Locate the cell with the specified text and output its (X, Y) center coordinate. 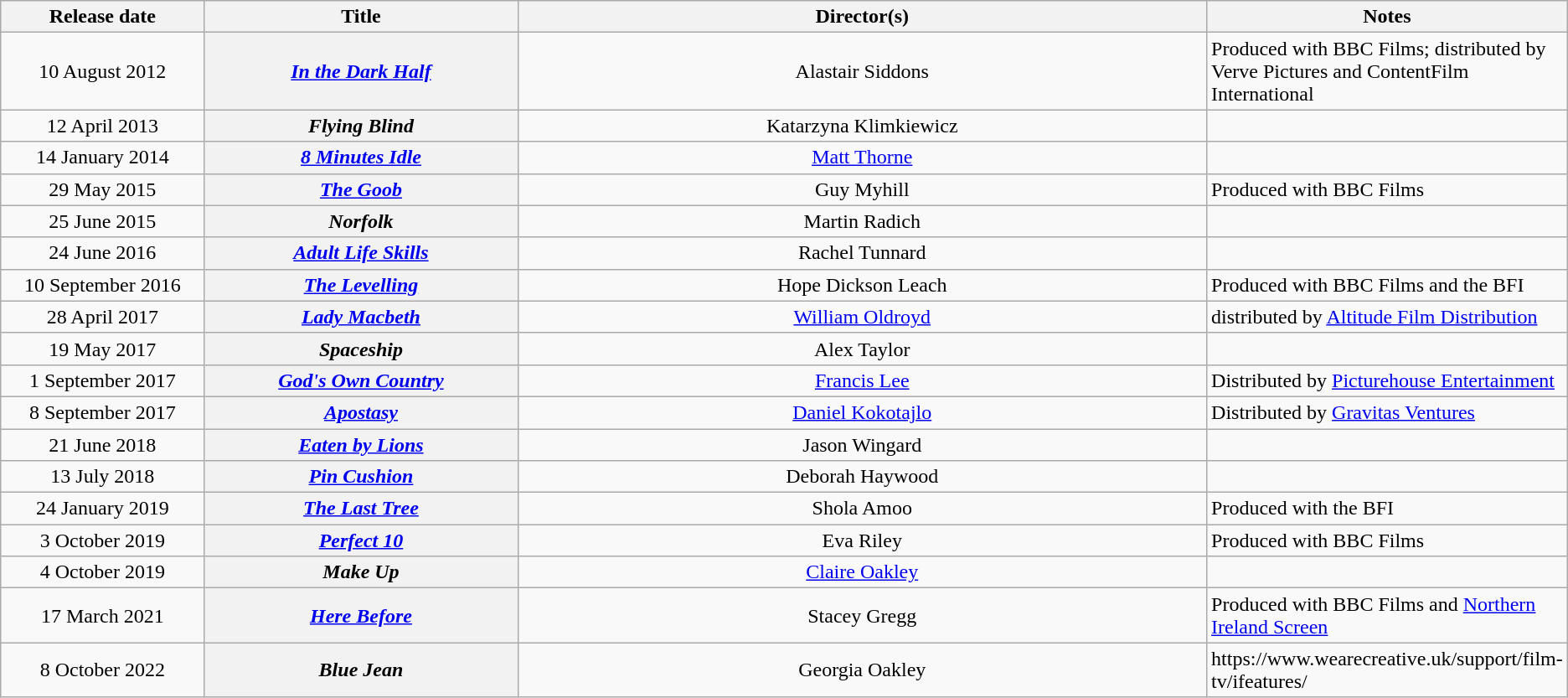
8 Minutes Idle (361, 158)
Katarzyna Klimkiewicz (863, 126)
The Levelling (361, 285)
3 October 2019 (102, 540)
Rachel Tunnard (863, 253)
Norfolk (361, 221)
14 January 2014 (102, 158)
Distributed by Gravitas Ventures (1387, 412)
Jason Wingard (863, 445)
10 September 2016 (102, 285)
Georgia Oakley (863, 670)
Alex Taylor (863, 349)
Title (361, 17)
Eva Riley (863, 540)
Spaceship (361, 349)
Produced with BBC Films; distributed by Verve Pictures and ContentFilm International (1387, 71)
Alastair Siddons (863, 71)
Produced with BBC Films and the BFI (1387, 285)
Stacey Gregg (863, 615)
Here Before (361, 615)
Hope Dickson Leach (863, 285)
https://www.wearecreative.uk/support/film-tv/ifeatures/ (1387, 670)
In the Dark Half (361, 71)
Produced with the BFI (1387, 509)
Daniel Kokotajlo (863, 412)
God's Own Country (361, 380)
Matt Thorne (863, 158)
Deborah Haywood (863, 477)
Flying Blind (361, 126)
Adult Life Skills (361, 253)
29 May 2015 (102, 189)
Francis Lee (863, 380)
4 October 2019 (102, 572)
19 May 2017 (102, 349)
21 June 2018 (102, 445)
Release date (102, 17)
Make Up (361, 572)
25 June 2015 (102, 221)
Apostasy (361, 412)
William Oldroyd (863, 317)
10 August 2012 (102, 71)
17 March 2021 (102, 615)
Claire Oakley (863, 572)
The Goob (361, 189)
Lady Macbeth (361, 317)
12 April 2013 (102, 126)
Pin Cushion (361, 477)
Distributed by Picturehouse Entertainment (1387, 380)
Director(s) (863, 17)
Perfect 10 (361, 540)
24 June 2016 (102, 253)
distributed by Altitude Film Distribution (1387, 317)
8 September 2017 (102, 412)
Guy Myhill (863, 189)
28 April 2017 (102, 317)
The Last Tree (361, 509)
Blue Jean (361, 670)
13 July 2018 (102, 477)
24 January 2019 (102, 509)
Produced with BBC Films and Northern Ireland Screen (1387, 615)
Martin Radich (863, 221)
Shola Amoo (863, 509)
1 September 2017 (102, 380)
8 October 2022 (102, 670)
Eaten by Lions (361, 445)
Notes (1387, 17)
